Detect which cell encompasses the target text, then output its (X, Y) center coordinate. 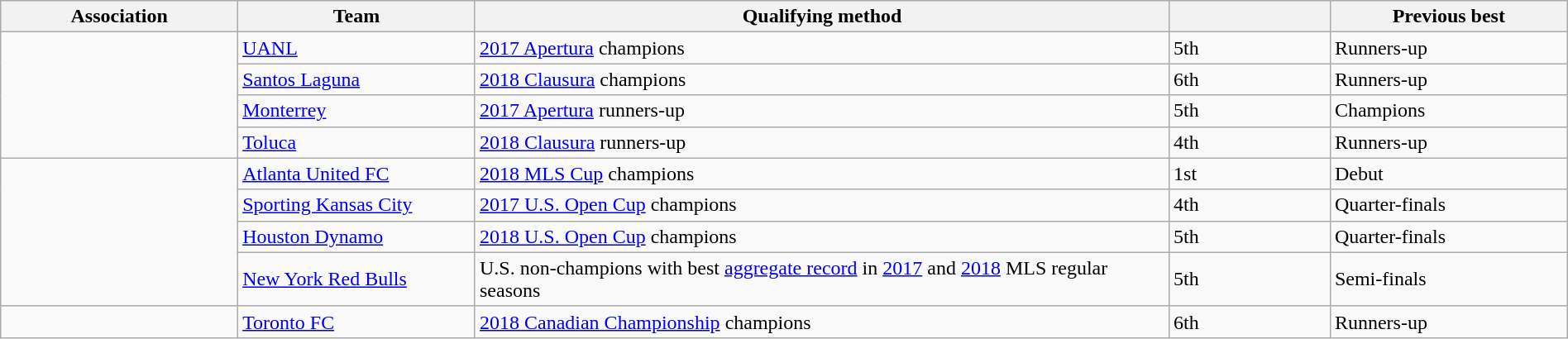
Toronto FC (357, 322)
New York Red Bulls (357, 279)
Debut (1449, 174)
2018 MLS Cup champions (822, 174)
Previous best (1449, 17)
2018 U.S. Open Cup champions (822, 236)
2018 Clausura champions (822, 79)
1st (1250, 174)
2018 Clausura runners-up (822, 142)
Santos Laguna (357, 79)
Association (119, 17)
U.S. non-champions with best aggregate record in 2017 and 2018 MLS regular seasons (822, 279)
2017 Apertura runners-up (822, 111)
UANL (357, 48)
Houston Dynamo (357, 236)
Atlanta United FC (357, 174)
2018 Canadian Championship champions (822, 322)
Monterrey (357, 111)
Sporting Kansas City (357, 205)
2017 Apertura champions (822, 48)
Champions (1449, 111)
Qualifying method (822, 17)
Toluca (357, 142)
Team (357, 17)
Semi-finals (1449, 279)
2017 U.S. Open Cup champions (822, 205)
